Provide the [x, y] coordinate of the cell's center where the given text is located.  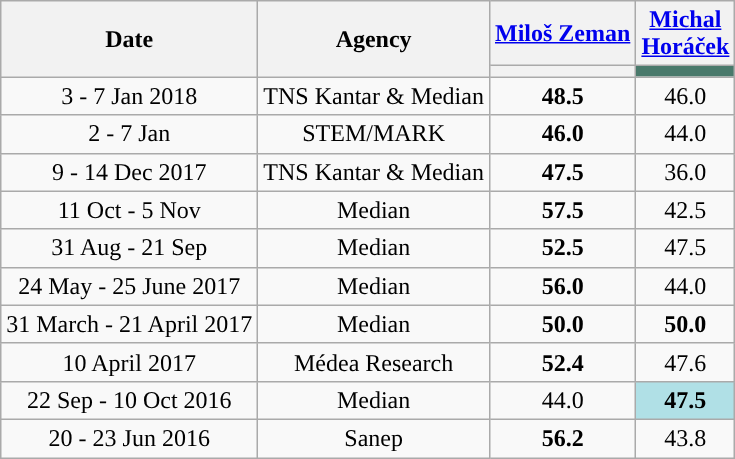
43.8 [686, 438]
Miloš Zeman [562, 34]
36.0 [686, 172]
11 Oct - 5 Nov [130, 210]
48.5 [562, 96]
2 - 7 Jan [130, 134]
56.2 [562, 438]
Agency [374, 39]
24 May - 25 June 2017 [130, 286]
20 - 23 Jun 2016 [130, 438]
42.5 [686, 210]
22 Sep - 10 Oct 2016 [130, 400]
52.5 [562, 248]
9 - 14 Dec 2017 [130, 172]
10 April 2017 [130, 362]
31 Aug - 21 Sep [130, 248]
47.6 [686, 362]
52.4 [562, 362]
Michal Horáček [686, 34]
3 - 7 Jan 2018 [130, 96]
Date [130, 39]
31 March - 21 April 2017 [130, 324]
STEM/MARK [374, 134]
57.5 [562, 210]
Médea Research [374, 362]
Sanep [374, 438]
56.0 [562, 286]
